Identify which cell holds the provided text, then report its [X, Y] central coordinate. 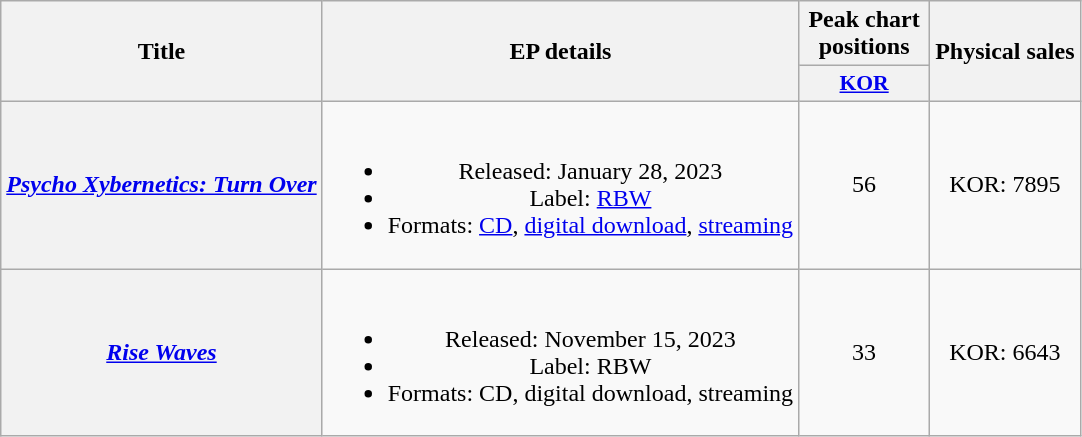
Psycho Xybernetics: Turn Over [162, 184]
33 [864, 352]
56 [864, 184]
Peak chart positions [864, 34]
KOR: 7895 [1005, 184]
KOR [864, 84]
Rise Waves [162, 352]
Title [162, 52]
Released: January 28, 2023Label: RBWFormats: CD, digital download, streaming [560, 184]
Physical sales [1005, 52]
Released: November 15, 2023Label: RBWFormats: CD, digital download, streaming [560, 352]
EP details [560, 52]
KOR: 6643 [1005, 352]
